Pinpoint the cell where the given text exists, returning its (x, y) midpoint coordinate. 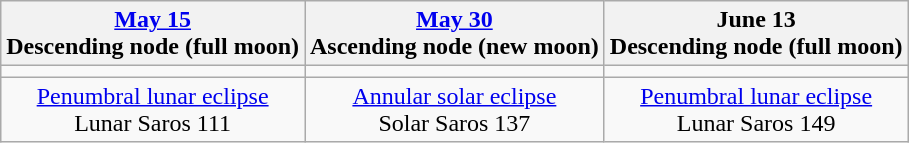
June 13Descending node (full moon) (756, 34)
Annular solar eclipseSolar Saros 137 (454, 110)
May 15Descending node (full moon) (153, 34)
Penumbral lunar eclipseLunar Saros 111 (153, 110)
May 30Ascending node (new moon) (454, 34)
Penumbral lunar eclipseLunar Saros 149 (756, 110)
